From the cell containing the given text, extract its center point as (X, Y) coordinate. 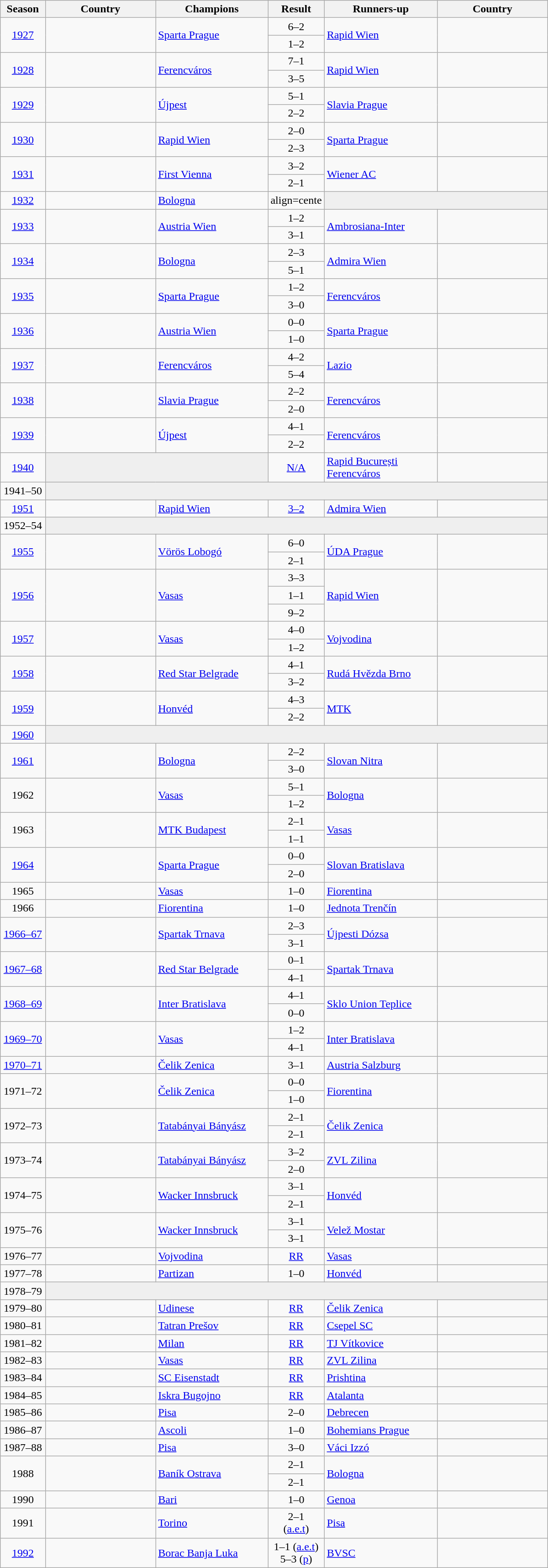
Season (23, 9)
Prishtina (381, 1378)
1991 (23, 1523)
1978–79 (23, 1291)
1986–87 (23, 1430)
Runners-up (381, 9)
1971–72 (23, 1091)
Bari (212, 1499)
1936 (23, 331)
1931 (23, 174)
4–3 (296, 699)
3–3 (296, 578)
Rapid BucureștiFerencváros (381, 467)
1930 (23, 139)
Vörös Lobogó (212, 552)
1966 (23, 908)
1992 (23, 1552)
1988 (23, 1473)
MTK Budapest (212, 830)
1981–82 (23, 1343)
Slovan Nitra (381, 760)
1932 (23, 200)
1974–75 (23, 1195)
1952–54 (23, 526)
Csepel SC (381, 1325)
2–1 (a.e.t) (296, 1523)
Slovan Bratislava (381, 865)
1982–83 (23, 1361)
N/A (296, 467)
1934 (23, 261)
1961 (23, 760)
1927 (23, 35)
1937 (23, 366)
1979–80 (23, 1308)
Champions (212, 9)
1941–50 (23, 491)
BVSC (381, 1552)
1975–76 (23, 1230)
6–2 (296, 26)
1960 (23, 734)
6–0 (296, 543)
Genoa (381, 1499)
1965 (23, 891)
1956 (23, 595)
0–1 (296, 960)
1980–81 (23, 1325)
5–4 (296, 374)
Újpesti Dózsa (381, 934)
1938 (23, 400)
1964 (23, 865)
3–5 (296, 79)
1951 (23, 509)
Borac Banja Luka (212, 1552)
Austria Salzburg (381, 1065)
1935 (23, 296)
1962 (23, 795)
1985–86 (23, 1413)
1929 (23, 105)
1973–74 (23, 1160)
1967–68 (23, 969)
1968–69 (23, 1004)
TJ Vítkovice (381, 1343)
1969–70 (23, 1038)
1957 (23, 639)
Iskra Bugojno (212, 1395)
4–2 (296, 357)
Atalanta (381, 1395)
1966–67 (23, 934)
Velež Mostar (381, 1230)
1933 (23, 227)
Milan (212, 1343)
1940 (23, 467)
align=cente (296, 200)
First Vienna (212, 174)
Rudá Hvězda Brno (381, 673)
Baník Ostrava (212, 1473)
9–2 (296, 613)
ÚDA Prague (381, 552)
Ambrosiana-Inter (381, 227)
Debrecen (381, 1413)
Torino (212, 1523)
1955 (23, 552)
1977–78 (23, 1273)
Wiener AC (381, 174)
MTK (381, 708)
1970–71 (23, 1065)
1972–73 (23, 1126)
Ascoli (212, 1430)
1928 (23, 70)
Lazio (381, 366)
Jednota Trenčín (381, 908)
1959 (23, 708)
1990 (23, 1499)
1987–88 (23, 1447)
7–1 (296, 61)
1984–85 (23, 1395)
Sklo Union Teplice (381, 1004)
4–0 (296, 630)
1958 (23, 673)
Tatran Prešov (212, 1325)
Bohemians Prague (381, 1430)
1939 (23, 435)
Váci Izzó (381, 1447)
1963 (23, 830)
1976–77 (23, 1256)
1983–84 (23, 1378)
Result (296, 9)
SC Eisenstadt (212, 1378)
Partizan (212, 1273)
1–1 (a.e.t) 5–3 (p) (296, 1552)
Udinese (212, 1308)
